Determine the [X, Y] coordinate at the center of the cell enclosing the given text.  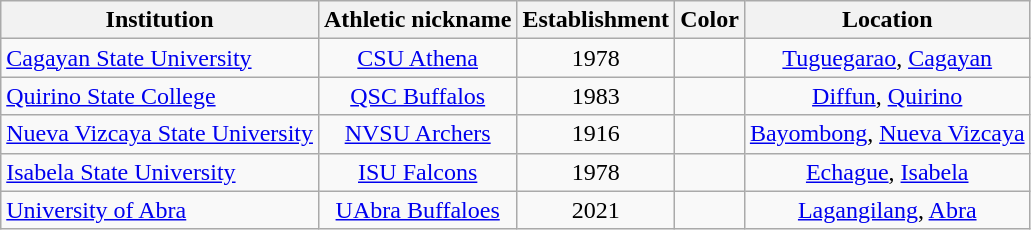
1983 [596, 96]
2021 [596, 210]
Establishment [596, 20]
Athletic nickname [417, 20]
Institution [160, 20]
CSU Athena [417, 58]
1916 [596, 134]
QSC Buffalos [417, 96]
Echague, Isabela [887, 172]
Isabela State University [160, 172]
Tuguegarao, Cagayan [887, 58]
University of Abra [160, 210]
Lagangilang, Abra [887, 210]
Nueva Vizcaya State University [160, 134]
Diffun, Quirino [887, 96]
Cagayan State University [160, 58]
Bayombong, Nueva Vizcaya [887, 134]
Location [887, 20]
UAbra Buffaloes [417, 210]
ISU Falcons [417, 172]
Color [710, 20]
Quirino State College [160, 96]
NVSU Archers [417, 134]
